Provide the (x, y) coordinate of the cell's center where the given text is located.  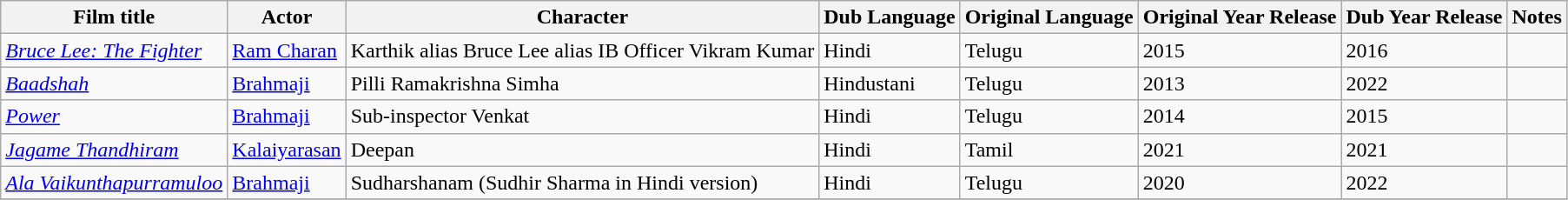
Dub Language (890, 17)
2014 (1240, 117)
Dub Year Release (1425, 17)
Jagame Thandhiram (115, 150)
2013 (1240, 83)
Character (582, 17)
Sudharshanam (Sudhir Sharma in Hindi version) (582, 183)
Tamil (1049, 150)
Kalaiyarasan (287, 150)
Ram Charan (287, 50)
Pilli Ramakrishna Simha (582, 83)
Ala Vaikunthapurramuloo (115, 183)
Baadshah (115, 83)
2020 (1240, 183)
Original Language (1049, 17)
Power (115, 117)
Bruce Lee: The Fighter (115, 50)
Original Year Release (1240, 17)
2016 (1425, 50)
Karthik alias Bruce Lee alias IB Officer Vikram Kumar (582, 50)
Film title (115, 17)
Notes (1537, 17)
Sub-inspector Venkat (582, 117)
Hindustani (890, 83)
Actor (287, 17)
Deepan (582, 150)
